For the text-containing cell, return its midpoint in [x, y] coordinate format. 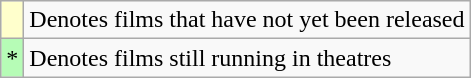
* [12, 58]
Denotes films still running in theatres [247, 58]
Denotes films that have not yet been released [247, 20]
